Scan for the cell matching the given text and deliver its [x, y] coordinate at center. 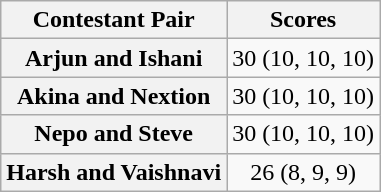
Scores [304, 20]
26 (8, 9, 9) [304, 172]
Akina and Nextion [114, 96]
Arjun and Ishani [114, 58]
Nepo and Steve [114, 134]
Contestant Pair [114, 20]
Harsh and Vaishnavi [114, 172]
